Extract the [X, Y] coordinate from the center of the cell holding the provided text.  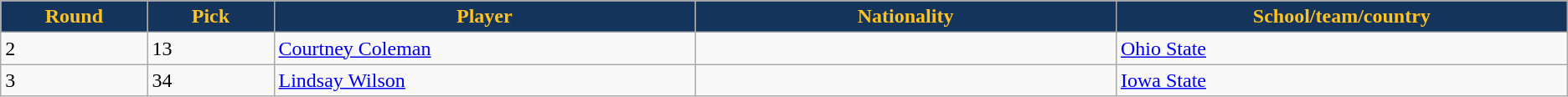
School/team/country [1342, 17]
34 [211, 80]
Iowa State [1342, 80]
Courtney Coleman [484, 48]
Nationality [906, 17]
Lindsay Wilson [484, 80]
2 [74, 48]
3 [74, 80]
Ohio State [1342, 48]
13 [211, 48]
Player [484, 17]
Round [74, 17]
Pick [211, 17]
